From the cell containing the given text, extract its center point as [X, Y] coordinate. 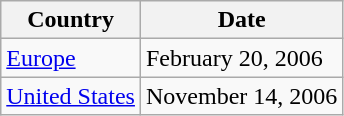
Date [241, 20]
February 20, 2006 [241, 58]
Country [71, 20]
Europe [71, 58]
November 14, 2006 [241, 96]
United States [71, 96]
